Provide the [X, Y] coordinate of the cell's center where the given text is located.  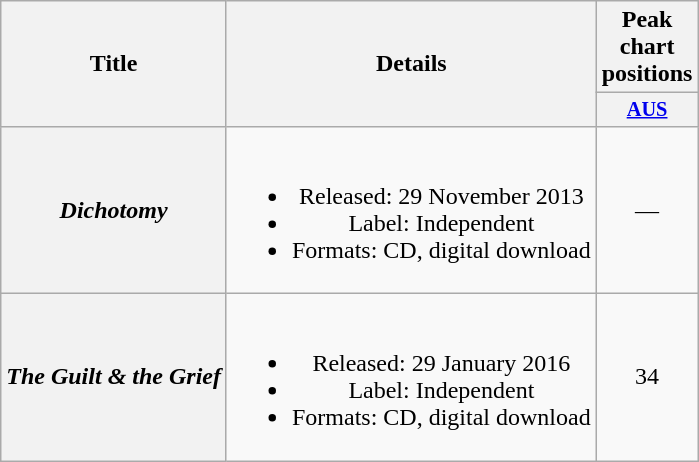
Details [411, 64]
Peak chart positions [647, 47]
Dichotomy [114, 210]
AUS [647, 110]
Title [114, 64]
Released: 29 January 2016Label: IndependentFormats: CD, digital download [411, 378]
Released: 29 November 2013Label: IndependentFormats: CD, digital download [411, 210]
The Guilt & the Grief [114, 378]
34 [647, 378]
— [647, 210]
